From the cell containing the given text, extract its center point as [X, Y] coordinate. 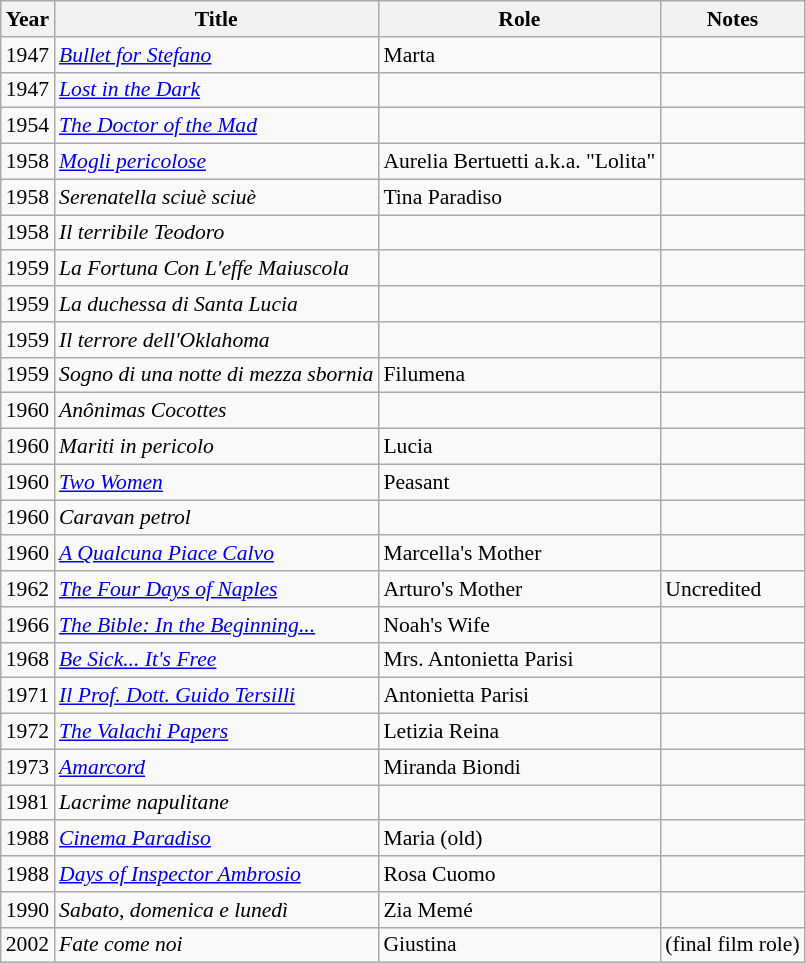
La duchessa di Santa Lucia [216, 304]
Marcella's Mother [519, 554]
Sogno di una notte di mezza sbornia [216, 375]
2002 [28, 945]
Uncredited [732, 589]
Two Women [216, 482]
Rosa Cuomo [519, 874]
Il terribile Teodoro [216, 233]
1990 [28, 910]
1972 [28, 732]
Lost in the Dark [216, 90]
Days of Inspector Ambrosio [216, 874]
1981 [28, 803]
Sabato, domenica e lunedì [216, 910]
Zia Memé [519, 910]
Lucia [519, 447]
1973 [28, 767]
Fate come noi [216, 945]
Aurelia Bertuetti a.k.a. "Lolita" [519, 162]
Mogli pericolose [216, 162]
Mrs. Antonietta Parisi [519, 660]
Maria (old) [519, 839]
Year [28, 19]
Anônimas Cocottes [216, 411]
Amarcord [216, 767]
A Qualcuna Piace Calvo [216, 554]
Cinema Paradiso [216, 839]
The Bible: In the Beginning... [216, 625]
Mariti in pericolo [216, 447]
Il Prof. Dott. Guido Tersilli [216, 696]
La Fortuna Con L'effe Maiuscola [216, 269]
Title [216, 19]
Marta [519, 55]
Filumena [519, 375]
Notes [732, 19]
Noah's Wife [519, 625]
1954 [28, 126]
1962 [28, 589]
(final film role) [732, 945]
1971 [28, 696]
The Four Days of Naples [216, 589]
Caravan petrol [216, 518]
Tina Paradiso [519, 197]
Giustina [519, 945]
Arturo's Mother [519, 589]
Lacrime napulitane [216, 803]
Serenatella sciuè sciuè [216, 197]
Peasant [519, 482]
Be Sick... It's Free [216, 660]
The Doctor of the Mad [216, 126]
1968 [28, 660]
Miranda Biondi [519, 767]
1966 [28, 625]
Letizia Reina [519, 732]
The Valachi Papers [216, 732]
Il terrore dell'Oklahoma [216, 340]
Bullet for Stefano [216, 55]
Antonietta Parisi [519, 696]
Role [519, 19]
